Identify which cell holds the provided text, then report its (x, y) central coordinate. 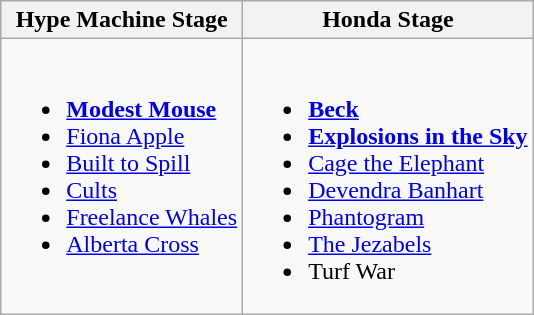
BeckExplosions in the SkyCage the ElephantDevendra BanhartPhantogramThe JezabelsTurf War (388, 176)
Honda Stage (388, 20)
Hype Machine Stage (122, 20)
Modest MouseFiona AppleBuilt to SpillCultsFreelance WhalesAlberta Cross (122, 176)
